Capture the cell that displays the provided text and extract its [X, Y] central coordinate. 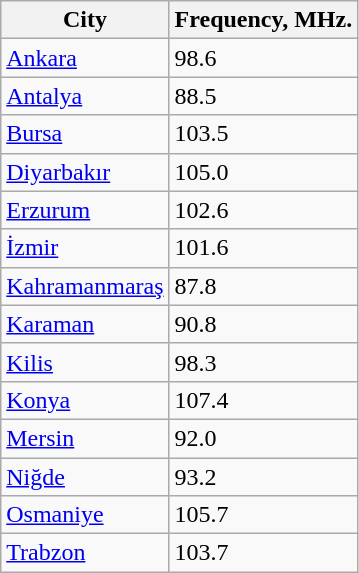
Kahramanmaraş [85, 286]
98.3 [264, 362]
Niğde [85, 477]
107.4 [264, 400]
Kilis [85, 362]
105.0 [264, 172]
Trabzon [85, 553]
103.7 [264, 553]
90.8 [264, 324]
88.5 [264, 96]
Ankara [85, 58]
İzmir [85, 248]
Osmaniye [85, 515]
Diyarbakır [85, 172]
Konya [85, 400]
87.8 [264, 286]
Erzurum [85, 210]
Bursa [85, 134]
101.6 [264, 248]
92.0 [264, 438]
105.7 [264, 515]
City [85, 20]
Mersin [85, 438]
103.5 [264, 134]
98.6 [264, 58]
93.2 [264, 477]
Karaman [85, 324]
Frequency, MHz. [264, 20]
Antalya [85, 96]
102.6 [264, 210]
